Determine the [X, Y] coordinate at the center of the cell enclosing the given text.  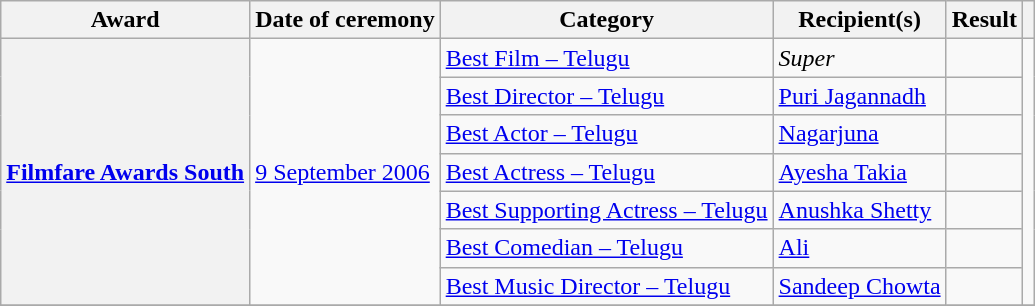
Sandeep Chowta [860, 286]
Nagarjuna [860, 134]
Best Music Director – Telugu [606, 286]
Result [984, 20]
Best Actress – Telugu [606, 172]
Anushka Shetty [860, 210]
Ali [860, 248]
Best Film – Telugu [606, 58]
Category [606, 20]
Filmfare Awards South [126, 172]
Best Supporting Actress – Telugu [606, 210]
Date of ceremony [346, 20]
9 September 2006 [346, 172]
Best Comedian – Telugu [606, 248]
Award [126, 20]
Recipient(s) [860, 20]
Best Director – Telugu [606, 96]
Super [860, 58]
Best Actor – Telugu [606, 134]
Puri Jagannadh [860, 96]
Ayesha Takia [860, 172]
